From the cell containing the given text, extract its center point as (X, Y) coordinate. 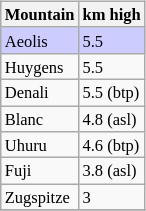
3.8 (asl) (111, 171)
Denali (40, 92)
Huygens (40, 66)
4.8 (asl) (111, 119)
Blanc (40, 119)
3 (111, 197)
Zugspitze (40, 197)
4.6 (btp) (111, 145)
Aeolis (40, 40)
Mountain (40, 14)
km high (111, 14)
Uhuru (40, 145)
Fuji (40, 171)
5.5 (btp) (111, 92)
